Identify which cell holds the provided text, then report its [x, y] central coordinate. 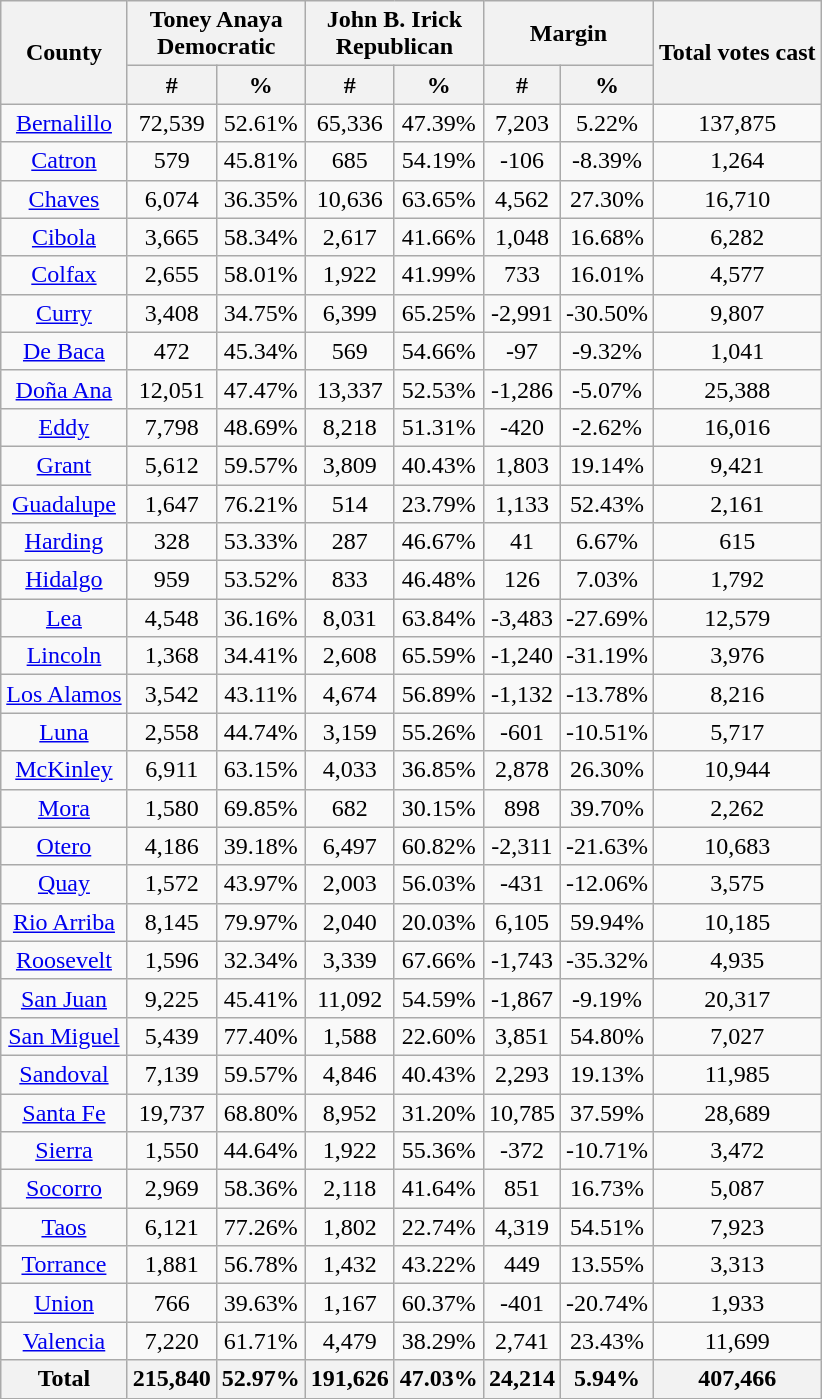
41.66% [438, 237]
-20.74% [606, 1303]
26.30% [606, 770]
6,105 [522, 922]
Rio Arriba [64, 922]
Total votes cast [738, 52]
63.84% [438, 618]
10,636 [350, 199]
76.21% [260, 503]
Toney AnayaDemocratic [216, 34]
Mora [64, 808]
Hidalgo [64, 580]
56.78% [260, 1265]
58.34% [260, 237]
69.85% [260, 808]
1,588 [350, 1036]
191,626 [350, 1379]
20.03% [438, 922]
11,985 [738, 1074]
-10.71% [606, 1151]
65.59% [438, 656]
-1,286 [522, 389]
Quay [64, 884]
6,399 [350, 313]
-9.19% [606, 998]
20,317 [738, 998]
Taos [64, 1227]
Chaves [64, 199]
3,542 [172, 694]
11,092 [350, 998]
67.66% [438, 960]
23.79% [438, 503]
De Baca [64, 351]
8,218 [350, 427]
685 [350, 161]
7,203 [522, 123]
5,717 [738, 732]
7,798 [172, 427]
6.67% [606, 542]
9,421 [738, 465]
22.74% [438, 1227]
59.94% [606, 922]
1,041 [738, 351]
-12.06% [606, 884]
8,216 [738, 694]
6,497 [350, 846]
8,145 [172, 922]
5,612 [172, 465]
4,548 [172, 618]
2,617 [350, 237]
1,803 [522, 465]
6,074 [172, 199]
19.14% [606, 465]
37.59% [606, 1113]
215,840 [172, 1379]
407,466 [738, 1379]
-372 [522, 1151]
3,851 [522, 1036]
1,933 [738, 1303]
-10.51% [606, 732]
13,337 [350, 389]
3,159 [350, 732]
1,133 [522, 503]
137,875 [738, 123]
10,944 [738, 770]
Torrance [64, 1265]
-1,240 [522, 656]
54.80% [606, 1036]
4,562 [522, 199]
959 [172, 580]
48.69% [260, 427]
1,596 [172, 960]
Lea [64, 618]
851 [522, 1189]
12,579 [738, 618]
72,539 [172, 123]
-97 [522, 351]
John B. IrickRepublican [394, 34]
6,911 [172, 770]
68.80% [260, 1113]
1,432 [350, 1265]
9,807 [738, 313]
2,118 [350, 1189]
45.81% [260, 161]
615 [738, 542]
8,031 [350, 618]
-2,311 [522, 846]
56.03% [438, 884]
6,121 [172, 1227]
-2,991 [522, 313]
-35.32% [606, 960]
1,802 [350, 1227]
1,881 [172, 1265]
2,293 [522, 1074]
3,665 [172, 237]
4,033 [350, 770]
-2.62% [606, 427]
4,846 [350, 1074]
44.74% [260, 732]
22.60% [438, 1036]
5.94% [606, 1379]
7,923 [738, 1227]
5,439 [172, 1036]
4,674 [350, 694]
52.43% [606, 503]
38.29% [438, 1341]
7,027 [738, 1036]
43.11% [260, 694]
-1,743 [522, 960]
54.19% [438, 161]
30.15% [438, 808]
5,087 [738, 1189]
63.15% [260, 770]
63.65% [438, 199]
16.68% [606, 237]
24,214 [522, 1379]
2,655 [172, 275]
36.35% [260, 199]
Guadalupe [64, 503]
19.13% [606, 1074]
43.97% [260, 884]
54.66% [438, 351]
61.71% [260, 1341]
3,976 [738, 656]
McKinley [64, 770]
7,220 [172, 1341]
25,388 [738, 389]
-21.63% [606, 846]
54.51% [606, 1227]
16,016 [738, 427]
Margin [568, 34]
-31.19% [606, 656]
Otero [64, 846]
-106 [522, 161]
3,313 [738, 1265]
Harding [64, 542]
472 [172, 351]
36.85% [438, 770]
16.01% [606, 275]
Socorro [64, 1189]
2,558 [172, 732]
514 [350, 503]
43.22% [438, 1265]
10,185 [738, 922]
3,472 [738, 1151]
44.64% [260, 1151]
7.03% [606, 580]
Bernalillo [64, 123]
52.61% [260, 123]
4,479 [350, 1341]
San Miguel [64, 1036]
58.01% [260, 275]
52.97% [260, 1379]
2,969 [172, 1189]
Grant [64, 465]
San Juan [64, 998]
3,408 [172, 313]
287 [350, 542]
833 [350, 580]
449 [522, 1265]
Cibola [64, 237]
579 [172, 161]
Sierra [64, 1151]
Union [64, 1303]
1,550 [172, 1151]
1,647 [172, 503]
45.34% [260, 351]
34.41% [260, 656]
-27.69% [606, 618]
3,809 [350, 465]
41.99% [438, 275]
-5.07% [606, 389]
126 [522, 580]
47.39% [438, 123]
39.63% [260, 1303]
5.22% [606, 123]
16.73% [606, 1189]
45.41% [260, 998]
Colfax [64, 275]
2,608 [350, 656]
1,368 [172, 656]
2,040 [350, 922]
2,741 [522, 1341]
Catron [64, 161]
28,689 [738, 1113]
77.26% [260, 1227]
-401 [522, 1303]
39.70% [606, 808]
Doña Ana [64, 389]
4,935 [738, 960]
32.34% [260, 960]
Sandoval [64, 1074]
Curry [64, 313]
31.20% [438, 1113]
36.16% [260, 618]
-13.78% [606, 694]
56.89% [438, 694]
65.25% [438, 313]
-3,483 [522, 618]
47.47% [260, 389]
54.59% [438, 998]
-8.39% [606, 161]
-30.50% [606, 313]
Lincoln [64, 656]
3,339 [350, 960]
52.53% [438, 389]
766 [172, 1303]
47.03% [438, 1379]
-420 [522, 427]
77.40% [260, 1036]
4,186 [172, 846]
Santa Fe [64, 1113]
1,264 [738, 161]
7,139 [172, 1074]
-9.32% [606, 351]
682 [350, 808]
733 [522, 275]
2,003 [350, 884]
51.31% [438, 427]
Los Alamos [64, 694]
Eddy [64, 427]
-431 [522, 884]
1,572 [172, 884]
27.30% [606, 199]
58.36% [260, 1189]
10,785 [522, 1113]
34.75% [260, 313]
-601 [522, 732]
55.26% [438, 732]
12,051 [172, 389]
16,710 [738, 199]
79.97% [260, 922]
898 [522, 808]
3,575 [738, 884]
4,319 [522, 1227]
55.36% [438, 1151]
8,952 [350, 1113]
2,161 [738, 503]
2,878 [522, 770]
Valencia [64, 1341]
13.55% [606, 1265]
4,577 [738, 275]
1,792 [738, 580]
41.64% [438, 1189]
2,262 [738, 808]
County [64, 52]
60.37% [438, 1303]
6,282 [738, 237]
46.48% [438, 580]
1,167 [350, 1303]
1,580 [172, 808]
328 [172, 542]
11,699 [738, 1341]
23.43% [606, 1341]
53.52% [260, 580]
41 [522, 542]
Total [64, 1379]
1,048 [522, 237]
-1,867 [522, 998]
19,737 [172, 1113]
9,225 [172, 998]
-1,132 [522, 694]
39.18% [260, 846]
Roosevelt [64, 960]
Luna [64, 732]
60.82% [438, 846]
65,336 [350, 123]
569 [350, 351]
53.33% [260, 542]
10,683 [738, 846]
46.67% [438, 542]
